Provide the [x, y] coordinate of the cell's center where the given text is located.  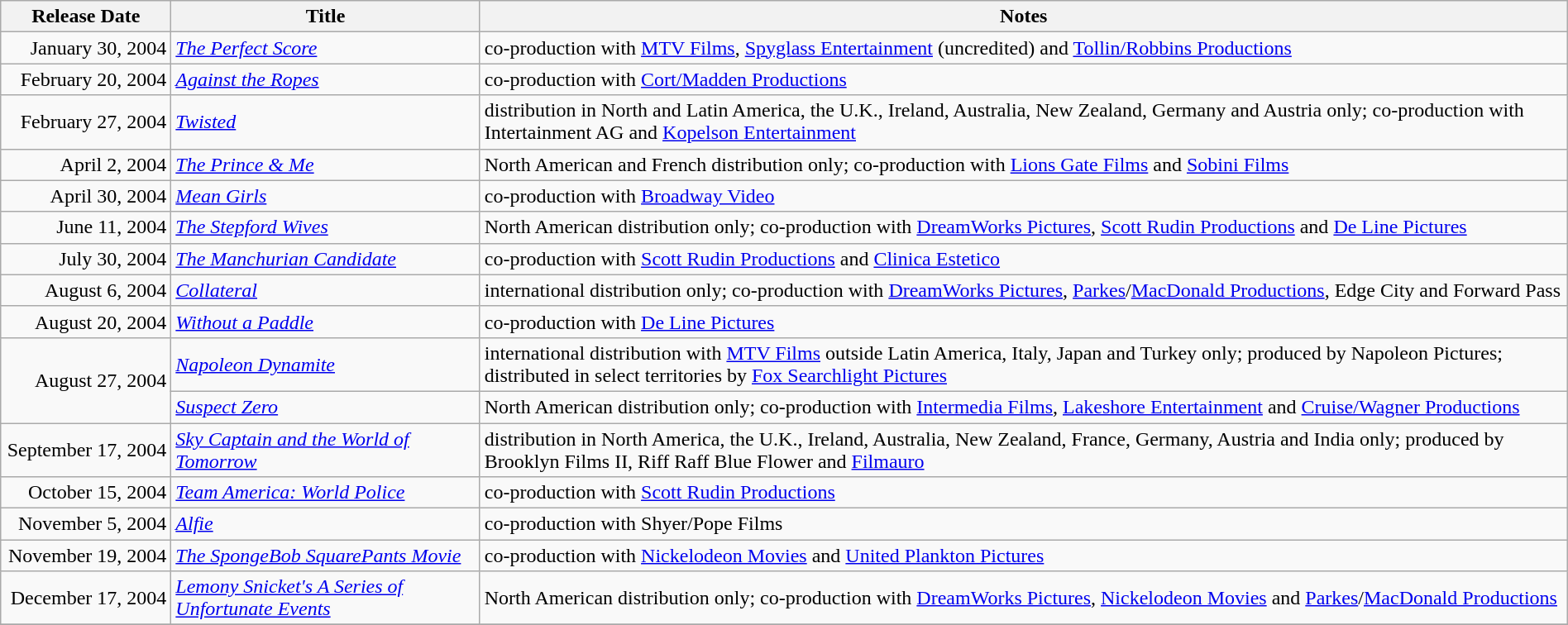
co-production with Scott Rudin Productions and Clinica Estetico [1024, 259]
The Stepford Wives [326, 227]
November 19, 2004 [86, 556]
Suspect Zero [326, 407]
North American and French distribution only; co-production with Lions Gate Films and Sobini Films [1024, 165]
Collateral [326, 290]
The SpongeBob SquarePants Movie [326, 556]
Release Date [86, 17]
Napoleon Dynamite [326, 364]
co-production with Nickelodeon Movies and United Plankton Pictures [1024, 556]
February 20, 2004 [86, 79]
August 20, 2004 [86, 322]
co-production with Broadway Video [1024, 196]
Against the Ropes [326, 79]
Mean Girls [326, 196]
The Perfect Score [326, 48]
co-production with Cort/Madden Productions [1024, 79]
international distribution only; co-production with DreamWorks Pictures, Parkes/MacDonald Productions, Edge City and Forward Pass [1024, 290]
The Manchurian Candidate [326, 259]
North American distribution only; co-production with Intermedia Films, Lakeshore Entertainment and Cruise/Wagner Productions [1024, 407]
co-production with De Line Pictures [1024, 322]
July 30, 2004 [86, 259]
Alfie [326, 524]
Twisted [326, 122]
January 30, 2004 [86, 48]
co-production with Shyer/Pope Films [1024, 524]
April 2, 2004 [86, 165]
co-production with MTV Films, Spyglass Entertainment (uncredited) and Tollin/Robbins Productions [1024, 48]
co-production with Scott Rudin Productions [1024, 493]
Team America: World Police [326, 493]
Lemony Snicket's A Series of Unfortunate Events [326, 599]
November 5, 2004 [86, 524]
Without a Paddle [326, 322]
Sky Captain and the World of Tomorrow [326, 450]
North American distribution only; co-production with DreamWorks Pictures, Nickelodeon Movies and Parkes/MacDonald Productions [1024, 599]
August 6, 2004 [86, 290]
October 15, 2004 [86, 493]
September 17, 2004 [86, 450]
December 17, 2004 [86, 599]
April 30, 2004 [86, 196]
August 27, 2004 [86, 380]
Title [326, 17]
Notes [1024, 17]
June 11, 2004 [86, 227]
North American distribution only; co-production with DreamWorks Pictures, Scott Rudin Productions and De Line Pictures [1024, 227]
February 27, 2004 [86, 122]
The Prince & Me [326, 165]
